Return the (x, y) coordinate for the center point of the cell that contains the specified text.  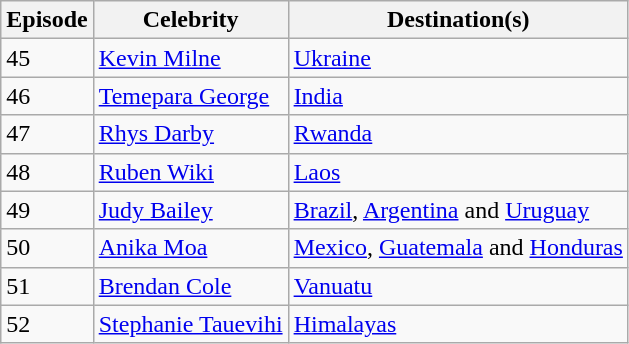
48 (47, 172)
India (458, 96)
Kevin Milne (190, 58)
50 (47, 248)
Ruben Wiki (190, 172)
Rwanda (458, 134)
Stephanie Tauevihi (190, 324)
46 (47, 96)
Temepara George (190, 96)
Rhys Darby (190, 134)
45 (47, 58)
Destination(s) (458, 20)
51 (47, 286)
Celebrity (190, 20)
Episode (47, 20)
Ukraine (458, 58)
Judy Bailey (190, 210)
Himalayas (458, 324)
Brazil, Argentina and Uruguay (458, 210)
Vanuatu (458, 286)
Mexico, Guatemala and Honduras (458, 248)
49 (47, 210)
Laos (458, 172)
Brendan Cole (190, 286)
47 (47, 134)
Anika Moa (190, 248)
52 (47, 324)
